Determine the (x, y) coordinate at the center of the cell enclosing the given text.  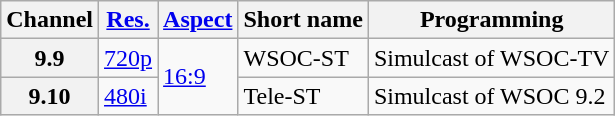
9.10 (50, 96)
Short name (303, 20)
Res. (128, 20)
480i (128, 96)
WSOC-ST (303, 58)
Simulcast of WSOC 9.2 (492, 96)
Aspect (198, 20)
9.9 (50, 58)
Channel (50, 20)
16:9 (198, 77)
Tele-ST (303, 96)
720p (128, 58)
Simulcast of WSOC-TV (492, 58)
Programming (492, 20)
